From the cell containing the given text, extract its center point as [x, y] coordinate. 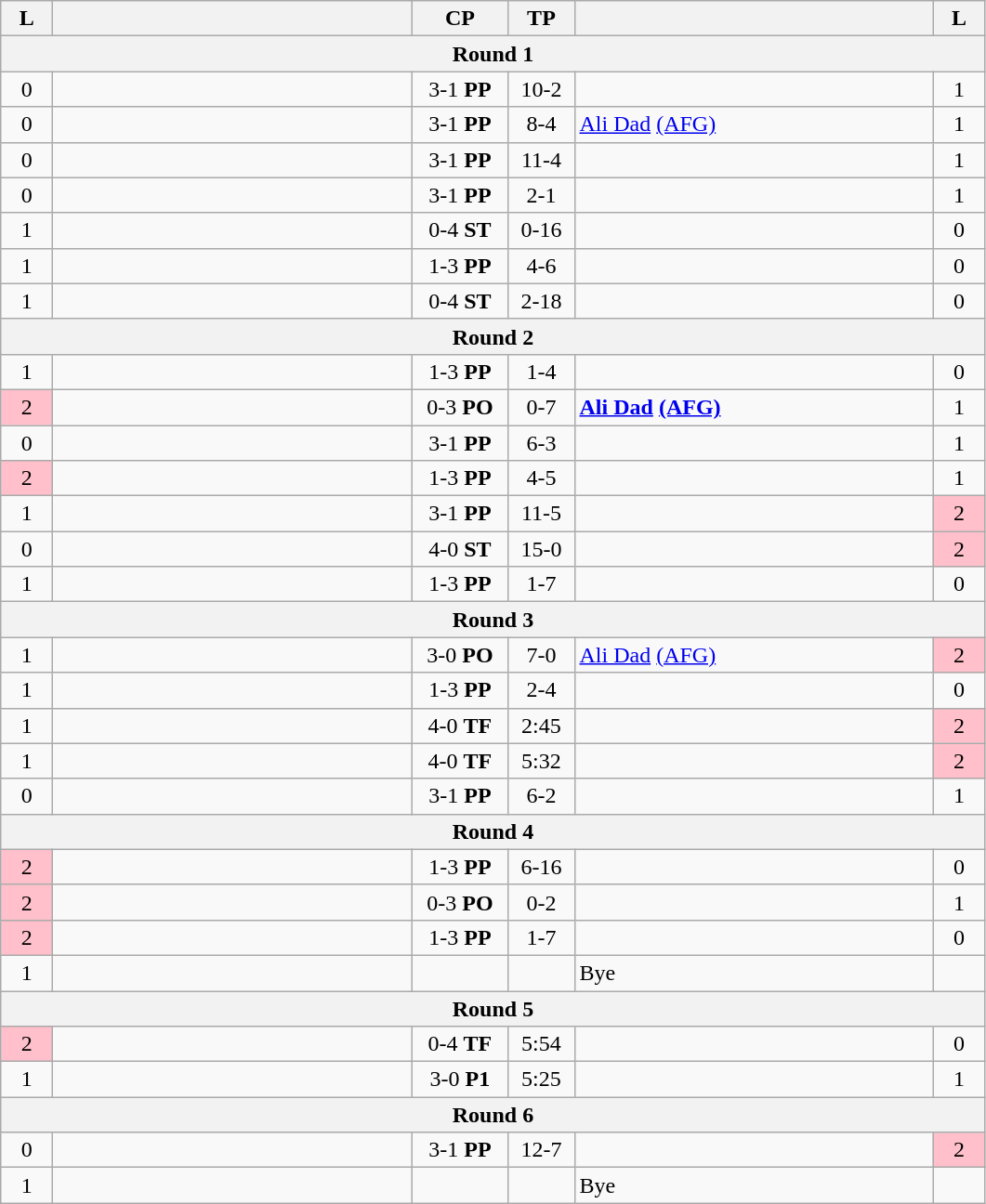
0-4 TF [460, 1044]
Round 3 [493, 620]
10-2 [541, 89]
5:25 [541, 1080]
2:45 [541, 726]
3-0 PO [460, 655]
6-2 [541, 796]
7-0 [541, 655]
15-0 [541, 549]
0-16 [541, 230]
0-2 [541, 902]
2-18 [541, 301]
8-4 [541, 124]
2-1 [541, 195]
Round 6 [493, 1115]
Round 1 [493, 54]
11-5 [541, 514]
4-5 [541, 478]
0-7 [541, 407]
11-4 [541, 160]
2-4 [541, 690]
3-0 P1 [460, 1080]
Round 5 [493, 1008]
4-6 [541, 266]
Round 2 [493, 336]
4-0 ST [460, 549]
1-4 [541, 372]
TP [541, 19]
12-7 [541, 1150]
6-16 [541, 867]
5:32 [541, 761]
5:54 [541, 1044]
CP [460, 19]
Round 4 [493, 831]
6-3 [541, 443]
